Capture the cell that displays the provided text and extract its [X, Y] central coordinate. 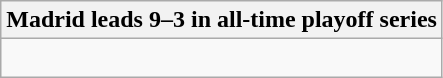
Madrid leads 9–3 in all-time playoff series [222, 20]
